Determine the [X, Y] coordinate at the center of the cell enclosing the given text.  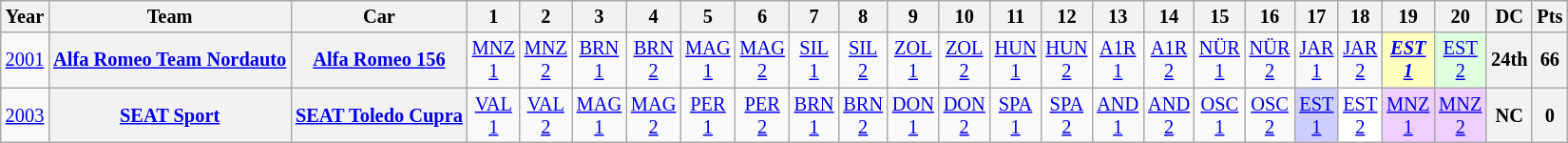
66 [1549, 60]
HUN1 [1016, 60]
8 [863, 16]
DC [1509, 16]
6 [762, 16]
AND2 [1169, 115]
12 [1066, 16]
Alfa Romeo Team Nordauto [169, 60]
20 [1460, 16]
SEAT Toledo Cupra [379, 115]
19 [1408, 16]
OSC1 [1220, 115]
DON2 [965, 115]
2 [545, 16]
SIL1 [814, 60]
2003 [25, 115]
1 [494, 16]
A1R1 [1118, 60]
NÜR2 [1270, 60]
ZOL2 [965, 60]
10 [965, 16]
OSC2 [1270, 115]
AND1 [1118, 115]
11 [1016, 16]
NC [1509, 115]
HUN2 [1066, 60]
13 [1118, 16]
Team [169, 16]
VAL1 [494, 115]
2001 [25, 60]
NÜR1 [1220, 60]
7 [814, 16]
Pts [1549, 16]
14 [1169, 16]
3 [599, 16]
ZOL1 [913, 60]
PER1 [707, 115]
SIL2 [863, 60]
17 [1316, 16]
Alfa Romeo 156 [379, 60]
4 [654, 16]
0 [1549, 115]
JAR2 [1360, 60]
24th [1509, 60]
16 [1270, 16]
JAR1 [1316, 60]
15 [1220, 16]
DON1 [913, 115]
9 [913, 16]
SPA1 [1016, 115]
Car [379, 16]
VAL2 [545, 115]
PER2 [762, 115]
18 [1360, 16]
Year [25, 16]
5 [707, 16]
A1R2 [1169, 60]
SPA2 [1066, 115]
SEAT Sport [169, 115]
